Search for the cell housing the specified text and yield its (X, Y) center coordinate. 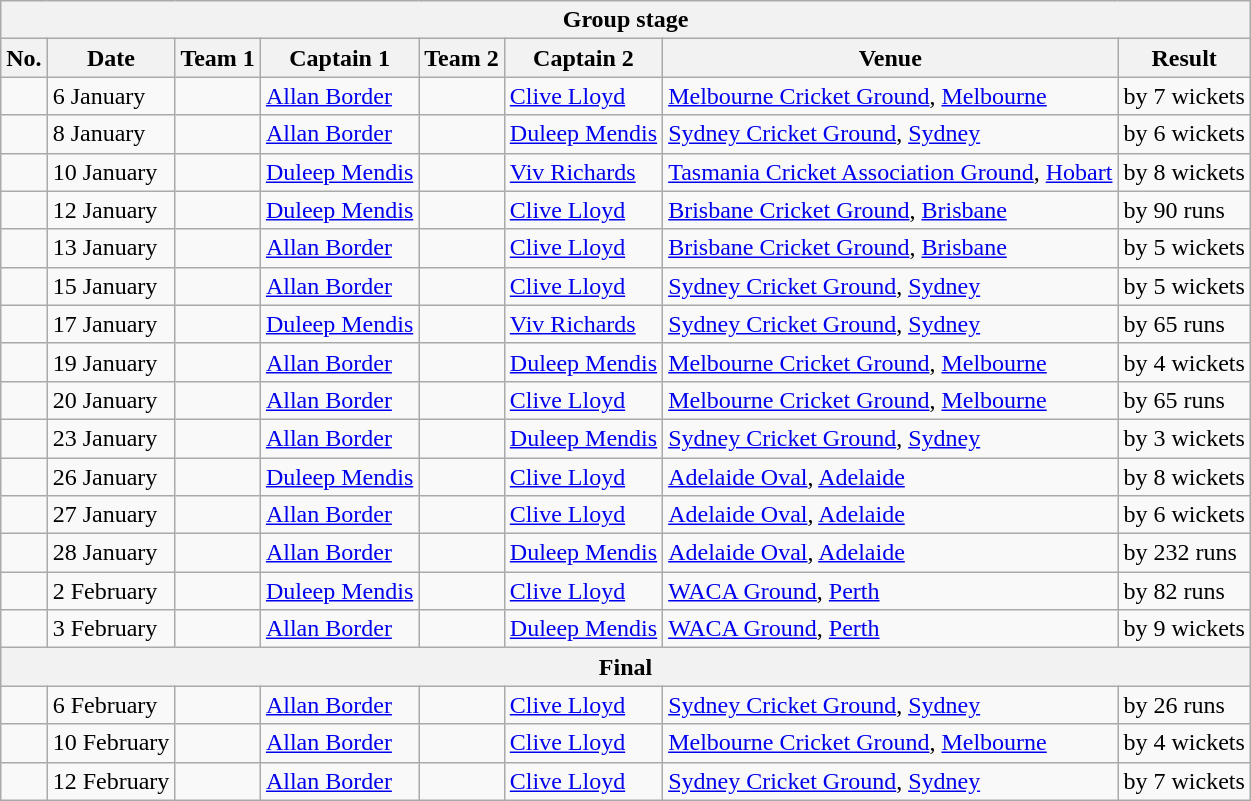
Captain 2 (583, 58)
by 90 runs (1184, 210)
by 26 runs (1184, 705)
Team 2 (462, 58)
15 January (111, 286)
Venue (890, 58)
No. (24, 58)
by 232 runs (1184, 553)
23 January (111, 438)
17 January (111, 324)
12 February (111, 781)
10 February (111, 743)
Team 1 (218, 58)
by 82 runs (1184, 591)
19 January (111, 362)
3 February (111, 629)
6 January (111, 96)
Result (1184, 58)
Date (111, 58)
28 January (111, 553)
6 February (111, 705)
Final (626, 667)
12 January (111, 210)
Captain 1 (339, 58)
13 January (111, 248)
Group stage (626, 20)
by 9 wickets (1184, 629)
27 January (111, 515)
20 January (111, 400)
Tasmania Cricket Association Ground, Hobart (890, 172)
2 February (111, 591)
by 3 wickets (1184, 438)
26 January (111, 477)
8 January (111, 134)
10 January (111, 172)
